Detect which cell encompasses the target text, then output its [x, y] center coordinate. 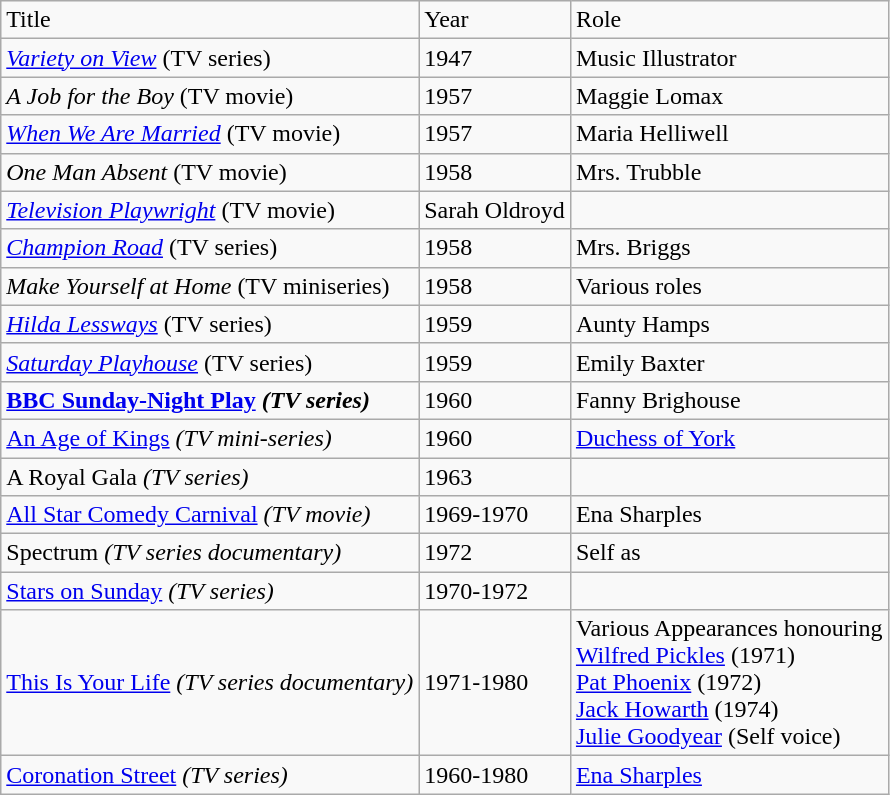
1970-1972 [495, 591]
1969-1970 [495, 515]
Aunty Hamps [729, 324]
Stars on Sunday (TV series) [210, 591]
Hilda Lessways (TV series) [210, 324]
Spectrum (TV series documentary) [210, 553]
Various roles [729, 286]
Year [495, 20]
Role [729, 20]
Sarah Oldroyd [495, 210]
1960-1980 [495, 775]
A Royal Gala (TV series) [210, 477]
Mrs. Trubble [729, 172]
An Age of Kings (TV mini-series) [210, 438]
Duchess of York [729, 438]
Coronation Street (TV series) [210, 775]
A Job for the Boy (TV movie) [210, 96]
1971-1980 [495, 683]
1947 [495, 58]
All Star Comedy Carnival (TV movie) [210, 515]
Champion Road (TV series) [210, 248]
Self as [729, 553]
1972 [495, 553]
Maria Helliwell [729, 134]
Mrs. Briggs [729, 248]
This Is Your Life (TV series documentary) [210, 683]
Variety on View (TV series) [210, 58]
1963 [495, 477]
Fanny Brighouse [729, 400]
Emily Baxter [729, 362]
Make Yourself at Home (TV miniseries) [210, 286]
Various Appearances honouringWilfred Pickles (1971)Pat Phoenix (1972)Jack Howarth (1974)Julie Goodyear (Self voice) [729, 683]
Maggie Lomax [729, 96]
Music Illustrator [729, 58]
BBC Sunday-Night Play (TV series) [210, 400]
One Man Absent (TV movie) [210, 172]
When We Are Married (TV movie) [210, 134]
Title [210, 20]
Television Playwright (TV movie) [210, 210]
Saturday Playhouse (TV series) [210, 362]
